Search for the cell housing the specified text and yield its (X, Y) center coordinate. 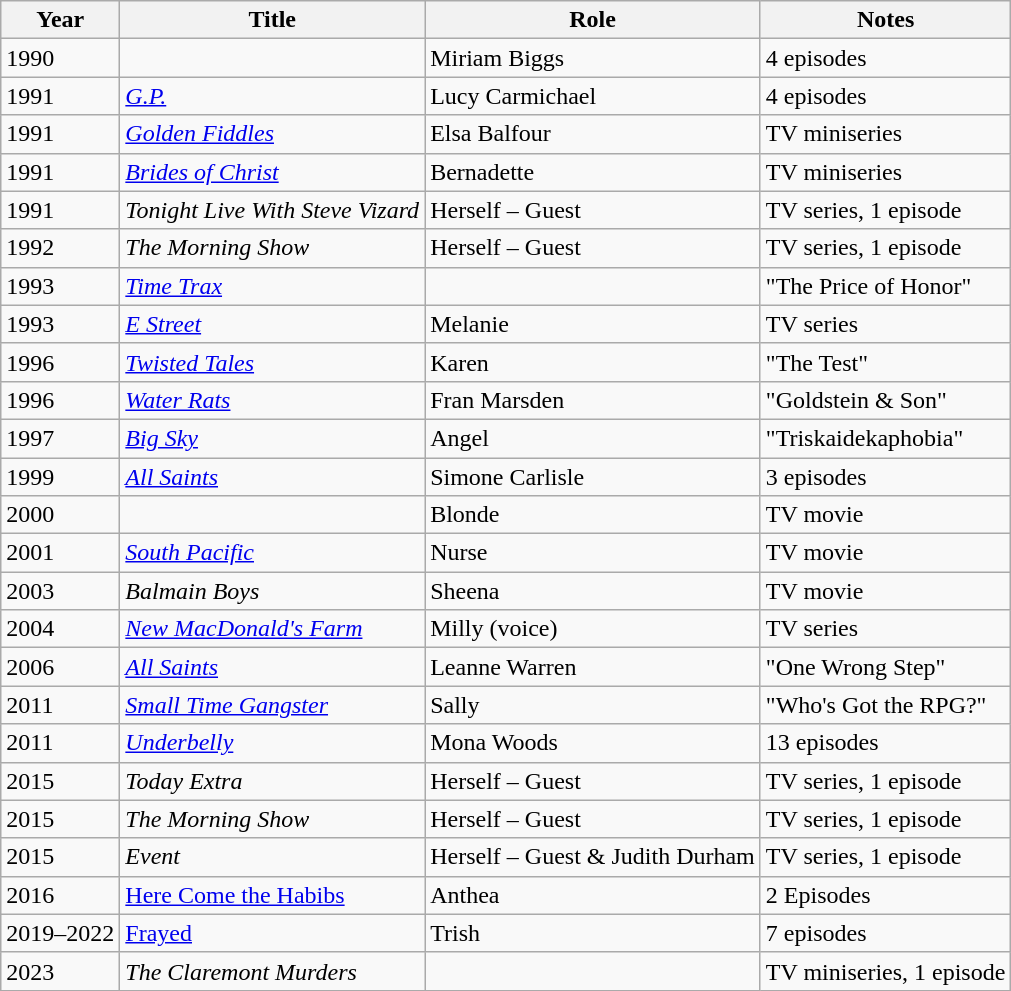
Mona Woods (593, 743)
"Who's Got the RPG?" (886, 705)
"The Test" (886, 362)
Golden Fiddles (272, 134)
Here Come the Habibs (272, 895)
Angel (593, 438)
2023 (60, 971)
3 episodes (886, 477)
New MacDonald's Farm (272, 629)
2003 (60, 591)
Anthea (593, 895)
13 episodes (886, 743)
Leanne Warren (593, 667)
2001 (60, 553)
Miriam Biggs (593, 58)
2000 (60, 515)
Milly (voice) (593, 629)
Karen (593, 362)
Elsa Balfour (593, 134)
2 Episodes (886, 895)
Balmain Boys (272, 591)
E Street (272, 324)
Tonight Live With Steve Vizard (272, 210)
1992 (60, 248)
South Pacific (272, 553)
1990 (60, 58)
Small Time Gangster (272, 705)
"The Price of Honor" (886, 286)
Bernadette (593, 172)
Role (593, 20)
2019–2022 (60, 933)
2006 (60, 667)
Melanie (593, 324)
2004 (60, 629)
"One Wrong Step" (886, 667)
"Goldstein & Son" (886, 400)
Blonde (593, 515)
Frayed (272, 933)
G.P. (272, 96)
Simone Carlisle (593, 477)
Nurse (593, 553)
Herself – Guest & Judith Durham (593, 857)
Time Trax (272, 286)
Lucy Carmichael (593, 96)
The Claremont Murders (272, 971)
Trish (593, 933)
Twisted Tales (272, 362)
Water Rats (272, 400)
Event (272, 857)
Brides of Christ (272, 172)
Sheena (593, 591)
Year (60, 20)
Fran Marsden (593, 400)
Notes (886, 20)
Sally (593, 705)
TV miniseries, 1 episode (886, 971)
Underbelly (272, 743)
Title (272, 20)
1999 (60, 477)
7 episodes (886, 933)
Today Extra (272, 781)
2016 (60, 895)
Big Sky (272, 438)
1997 (60, 438)
"Triskaidekaphobia" (886, 438)
